Identify which cell holds the provided text, then report its (X, Y) central coordinate. 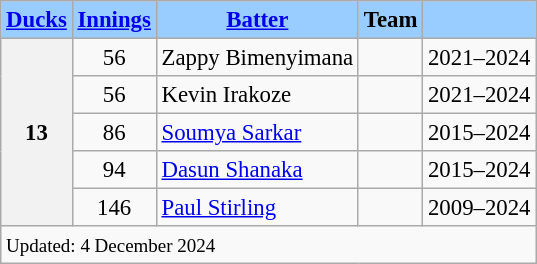
2009–2024 (480, 208)
Paul Stirling (257, 208)
Kevin Irakoze (257, 95)
Batter (257, 20)
Innings (114, 20)
13 (36, 133)
86 (114, 133)
Dasun Shanaka (257, 170)
Team (390, 20)
Soumya Sarkar (257, 133)
Updated: 4 December 2024 (268, 245)
146 (114, 208)
Zappy Bimenyimana (257, 58)
Ducks (36, 20)
94 (114, 170)
